Find where the given text appears and provide that cell's center as [x, y] coordinate. 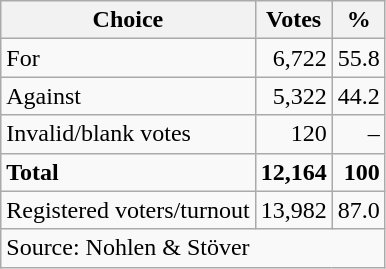
44.2 [358, 96]
Votes [294, 20]
% [358, 20]
– [358, 134]
Registered voters/turnout [128, 210]
Invalid/blank votes [128, 134]
120 [294, 134]
100 [358, 172]
Against [128, 96]
55.8 [358, 58]
Source: Nohlen & Stöver [193, 248]
87.0 [358, 210]
5,322 [294, 96]
Total [128, 172]
13,982 [294, 210]
12,164 [294, 172]
For [128, 58]
Choice [128, 20]
6,722 [294, 58]
